Scan for the cell matching the given text and deliver its (x, y) coordinate at center. 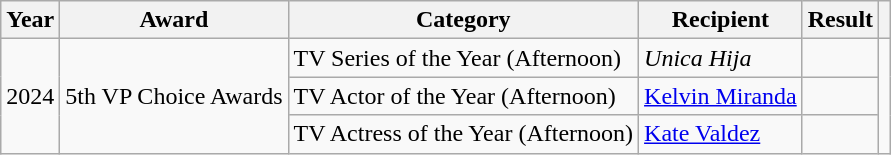
Category (464, 20)
5th VP Choice Awards (174, 96)
Result (840, 20)
TV Series of the Year (Afternoon) (464, 58)
2024 (30, 96)
Recipient (721, 20)
Kelvin Miranda (721, 96)
Award (174, 20)
TV Actor of the Year (Afternoon) (464, 96)
TV Actress of the Year (Afternoon) (464, 134)
Unica Hija (721, 58)
Year (30, 20)
Kate Valdez (721, 134)
